Pinpoint the cell where the given text exists, returning its [x, y] midpoint coordinate. 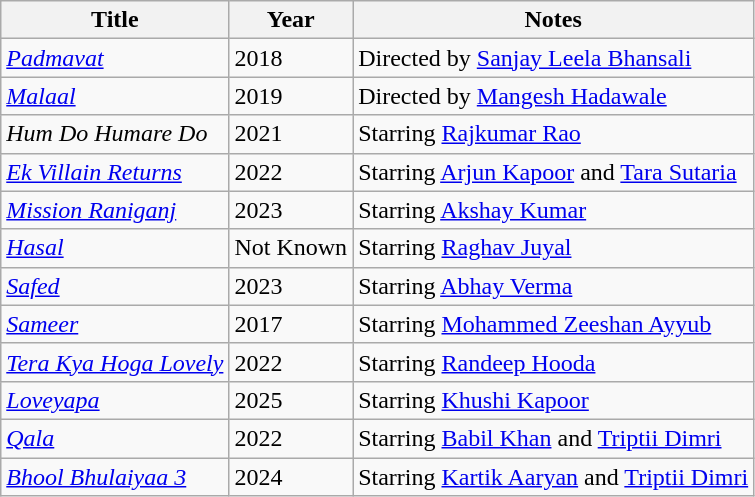
Starring Randeep Hooda [554, 362]
Qala [115, 438]
2025 [291, 400]
Hum Do Humare Do [115, 134]
Title [115, 20]
Safed [115, 286]
2018 [291, 58]
Tera Kya Hoga Lovely [115, 362]
Starring Kartik Aaryan and Triptii Dimri [554, 477]
Not Known [291, 248]
Directed by Mangesh Hadawale [554, 96]
Starring Akshay Kumar [554, 210]
Notes [554, 20]
Starring Arjun Kapoor and Tara Sutaria [554, 172]
Mission Raniganj [115, 210]
Starring Rajkumar Rao [554, 134]
Year [291, 20]
2024 [291, 477]
Starring Babil Khan and Triptii Dimri [554, 438]
Starring Mohammed Zeeshan Ayyub [554, 324]
Bhool Bhulaiyaa 3 [115, 477]
2021 [291, 134]
Ek Villain Returns [115, 172]
Hasal [115, 248]
Starring Abhay Verma [554, 286]
Directed by Sanjay Leela Bhansali [554, 58]
2017 [291, 324]
2019 [291, 96]
Malaal [115, 96]
Loveyapa [115, 400]
Sameer [115, 324]
Padmavat [115, 58]
Starring Khushi Kapoor [554, 400]
Starring Raghav Juyal [554, 248]
